Output the (X, Y) coordinate of the center of the cell containing the given text.  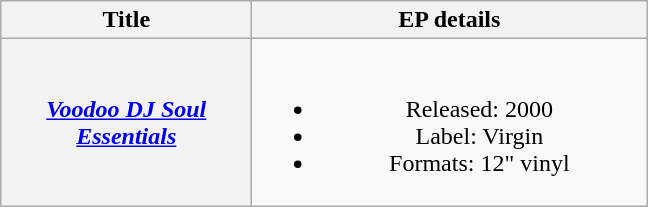
Title (126, 20)
Voodoo DJ Soul Essentials (126, 122)
Released: 2000Label: VirginFormats: 12" vinyl (450, 122)
EP details (450, 20)
